Pinpoint the cell where the given text exists, returning its (x, y) midpoint coordinate. 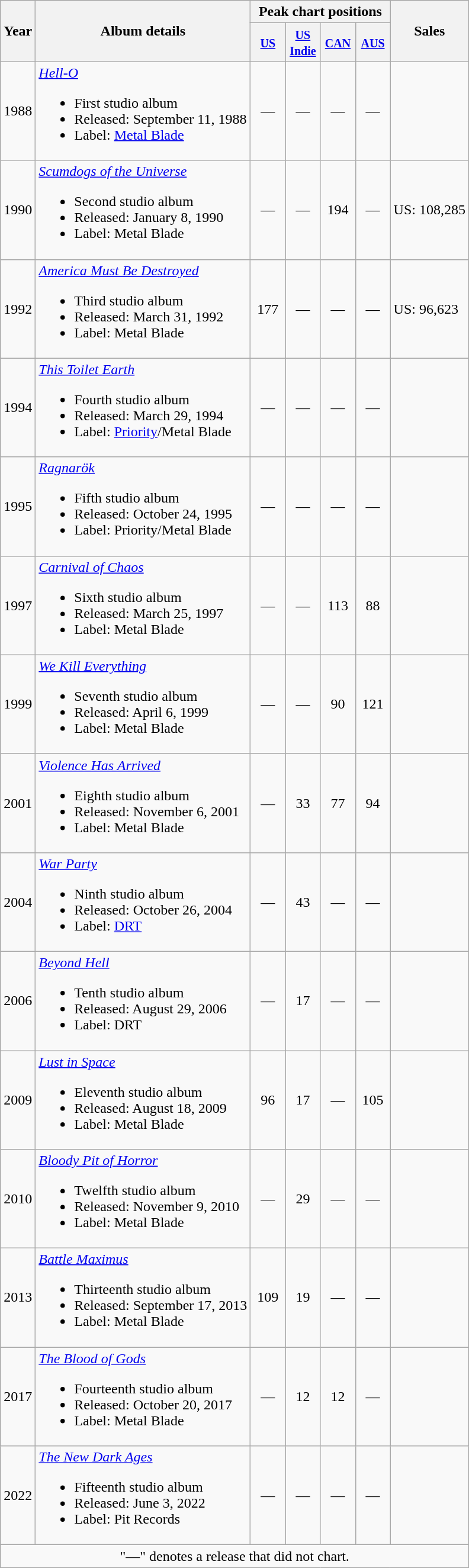
We Kill EverythingSeventh studio albumReleased: April 6, 1999Label: Metal Blade (143, 704)
"—" denotes a release that did not chart. (234, 1556)
Year (18, 31)
1992 (18, 309)
War PartyNinth studio albumReleased: October 26, 2004Label: DRT (143, 902)
33 (303, 803)
2022 (18, 1495)
1994 (18, 407)
AUS (373, 43)
Battle MaximusThirteenth studio albumReleased: September 17, 2013Label: Metal Blade (143, 1297)
2009 (18, 1100)
CAN (338, 43)
177 (268, 309)
Lust in SpaceEleventh studio albumReleased: August 18, 2009Label: Metal Blade (143, 1100)
96 (268, 1100)
Violence Has ArrivedEighth studio albumReleased: November 6, 2001Label: Metal Blade (143, 803)
The New Dark AgesFifteenth studio albumReleased: June 3, 2022Label: Pit Records (143, 1495)
121 (373, 704)
Carnival of ChaosSixth studio albumReleased: March 25, 1997Label: Metal Blade (143, 605)
2004 (18, 902)
90 (338, 704)
109 (268, 1297)
Beyond HellTenth studio albumReleased: August 29, 2006Label: DRT (143, 1000)
Sales (429, 31)
US (268, 43)
Scumdogs of the UniverseSecond studio albumReleased: January 8, 1990Label: Metal Blade (143, 210)
Album details (143, 31)
2006 (18, 1000)
88 (373, 605)
US: 108,285 (429, 210)
America Must Be DestroyedThird studio albumReleased: March 31, 1992Label: Metal Blade (143, 309)
2017 (18, 1397)
113 (338, 605)
This Toilet EarthFourth studio albumReleased: March 29, 1994Label: Priority/Metal Blade (143, 407)
1999 (18, 704)
Peak chart positions (320, 12)
43 (303, 902)
1995 (18, 507)
Hell-OFirst studio albumReleased: September 11, 1988Label: Metal Blade (143, 111)
2013 (18, 1297)
19 (303, 1297)
1990 (18, 210)
105 (373, 1100)
2001 (18, 803)
29 (303, 1199)
RagnarökFifth studio albumReleased: October 24, 1995Label: Priority/Metal Blade (143, 507)
194 (338, 210)
USIndie (303, 43)
77 (338, 803)
The Blood of GodsFourteenth studio albumReleased: October 20, 2017Label: Metal Blade (143, 1397)
2010 (18, 1199)
Bloody Pit of HorrorTwelfth studio albumReleased: November 9, 2010Label: Metal Blade (143, 1199)
94 (373, 803)
1997 (18, 605)
1988 (18, 111)
US: 96,623 (429, 309)
